Locate the cell with the specified text and output its [x, y] center coordinate. 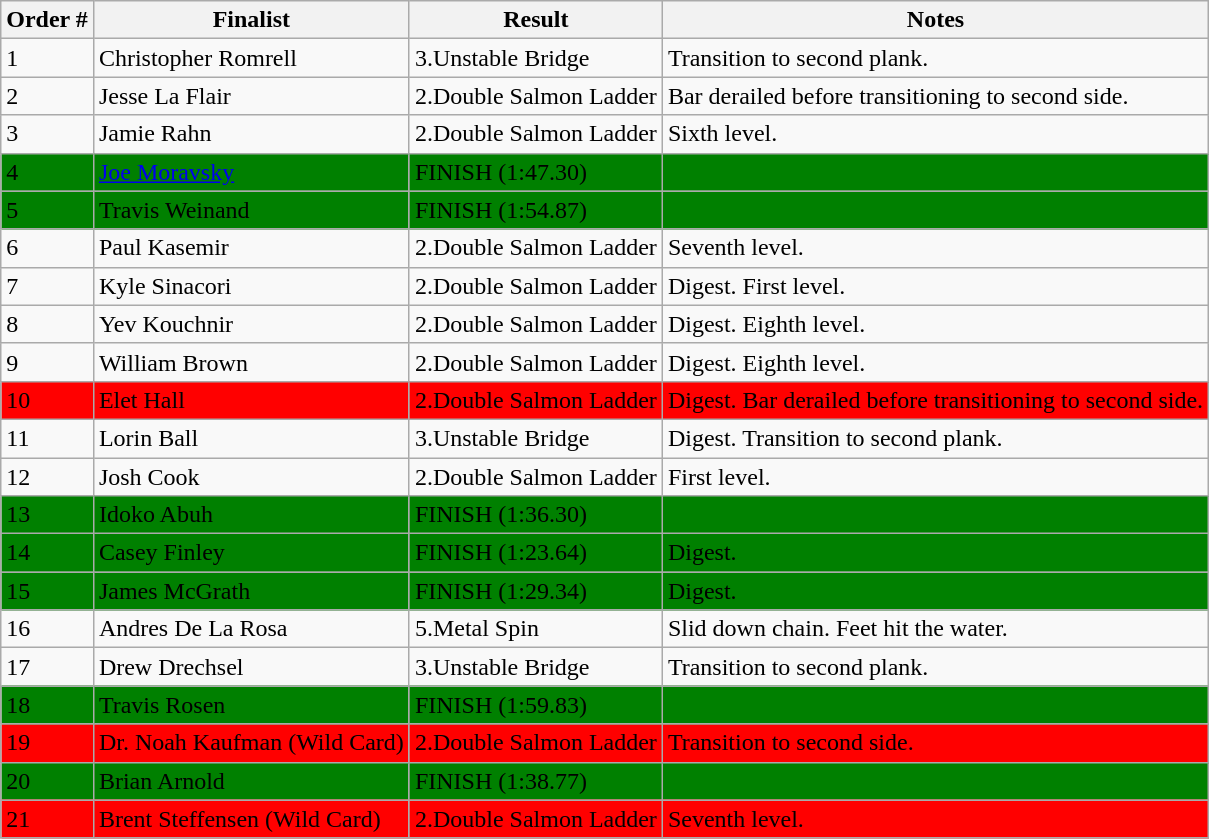
9 [48, 362]
Elet Hall [251, 400]
Joe Moravsky [251, 172]
16 [48, 629]
Result [536, 20]
1 [48, 58]
11 [48, 438]
5.Metal Spin [536, 629]
6 [48, 248]
Casey Finley [251, 553]
Sixth level. [935, 134]
20 [48, 781]
FINISH (1:36.30) [536, 515]
Josh Cook [251, 477]
2 [48, 96]
Kyle Sinacori [251, 286]
4 [48, 172]
Jamie Rahn [251, 134]
Digest. First level. [935, 286]
Slid down chain. Feet hit the water. [935, 629]
5 [48, 210]
Digest. Transition to second plank. [935, 438]
Brian Arnold [251, 781]
14 [48, 553]
3 [48, 134]
17 [48, 667]
FINISH (1:59.83) [536, 705]
Jesse La Flair [251, 96]
FINISH (1:38.77) [536, 781]
James McGrath [251, 591]
First level. [935, 477]
18 [48, 705]
Andres De La Rosa [251, 629]
FINISH (1:47.30) [536, 172]
12 [48, 477]
Travis Rosen [251, 705]
FINISH (1:54.87) [536, 210]
Christopher Romrell [251, 58]
15 [48, 591]
Notes [935, 20]
Order # [48, 20]
21 [48, 819]
Idoko Abuh [251, 515]
8 [48, 324]
Dr. Noah Kaufman (Wild Card) [251, 743]
7 [48, 286]
FINISH (1:23.64) [536, 553]
Brent Steffensen (Wild Card) [251, 819]
Travis Weinand [251, 210]
13 [48, 515]
Transition to second side. [935, 743]
10 [48, 400]
Finalist [251, 20]
Drew Drechsel [251, 667]
Yev Kouchnir [251, 324]
19 [48, 743]
Digest. Bar derailed before transitioning to second side. [935, 400]
Lorin Ball [251, 438]
FINISH (1:29.34) [536, 591]
William Brown [251, 362]
Bar derailed before transitioning to second side. [935, 96]
Paul Kasemir [251, 248]
